Identify which cell holds the provided text, then report its [X, Y] central coordinate. 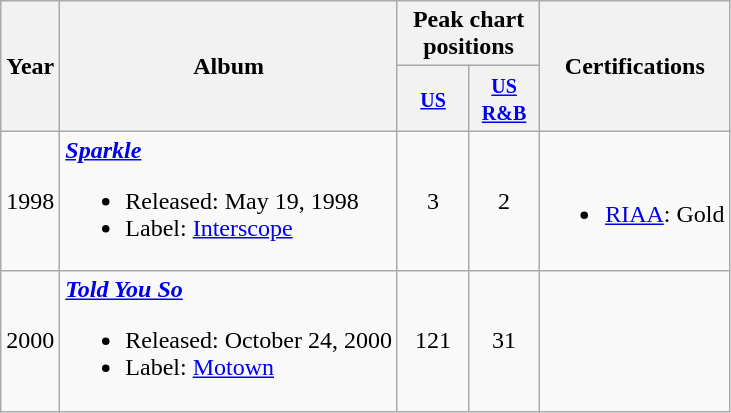
Year [30, 66]
121 [432, 341]
2000 [30, 341]
SparkleReleased: May 19, 1998Label: Interscope [229, 201]
Told You SoReleased: October 24, 2000Label: Motown [229, 341]
3 [432, 201]
USR&B [504, 98]
31 [504, 341]
Certifications [635, 66]
US [432, 98]
1998 [30, 201]
2 [504, 201]
RIAA: Gold [635, 201]
Peak chart positions [468, 34]
Album [229, 66]
